For the text-containing cell, return its midpoint in [X, Y] coordinate format. 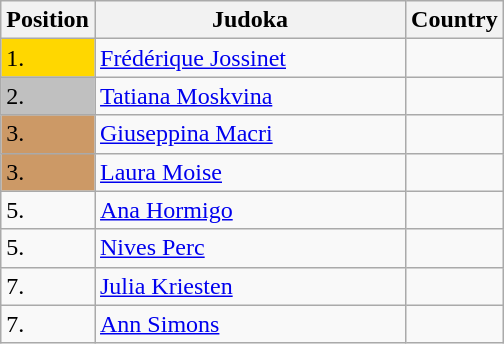
1. [48, 58]
Country [455, 20]
Ana Hormigo [250, 210]
Laura Moise [250, 172]
Judoka [250, 20]
Julia Kriesten [250, 286]
Tatiana Moskvina [250, 96]
Giuseppina Macri [250, 134]
Ann Simons [250, 324]
Position [48, 20]
2. [48, 96]
Frédérique Jossinet [250, 58]
Nives Perc [250, 248]
